For the text-containing cell, return its midpoint in [X, Y] coordinate format. 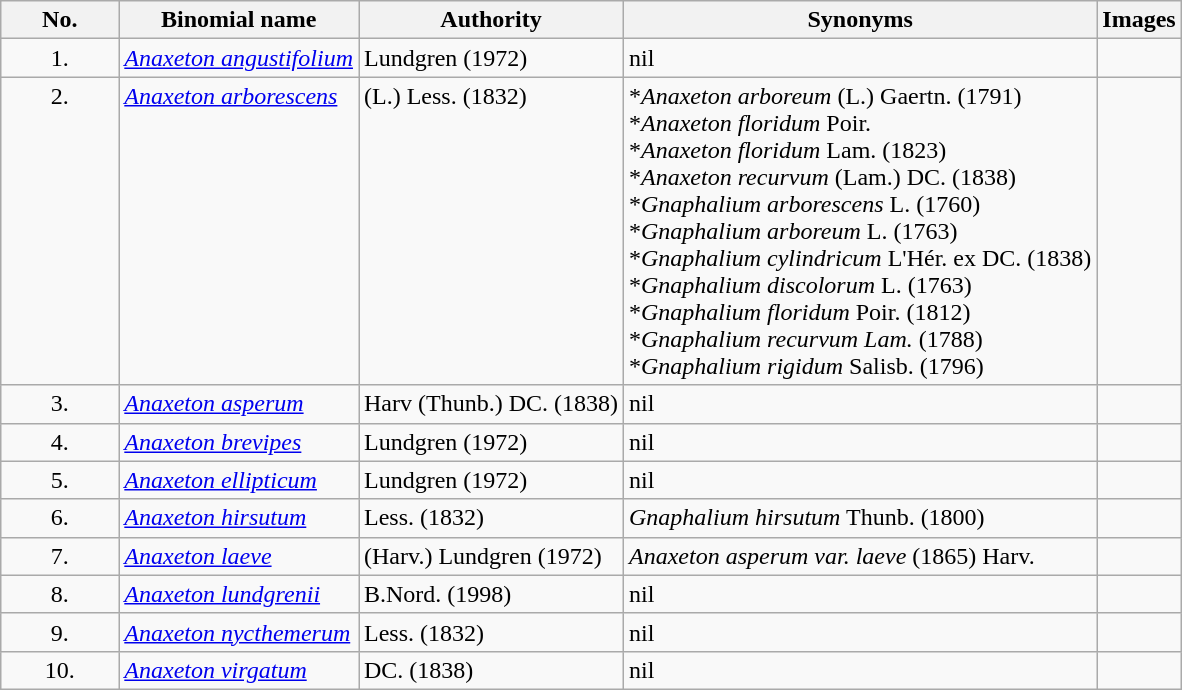
Anaxeton ellipticum [239, 480]
Gnaphalium hirsutum Thunb. (1800) [860, 518]
4. [60, 442]
(L.) Less. (1832) [490, 231]
3. [60, 404]
Anaxeton hirsutum [239, 518]
Anaxeton asperum var. laeve (1865) Harv. [860, 556]
Anaxeton virgatum [239, 670]
Binomial name [239, 20]
Anaxeton laeve [239, 556]
Anaxeton asperum [239, 404]
10. [60, 670]
6. [60, 518]
8. [60, 594]
Synonyms [860, 20]
Images [1139, 20]
7. [60, 556]
Anaxeton angustifolium [239, 58]
Anaxeton arborescens [239, 231]
Anaxeton lundgrenii [239, 594]
1. [60, 58]
9. [60, 632]
No. [60, 20]
Anaxeton nycthemerum [239, 632]
Anaxeton brevipes [239, 442]
5. [60, 480]
DC. (1838) [490, 670]
Harv (Thunb.) DC. (1838) [490, 404]
Authority [490, 20]
(Harv.) Lundgren (1972) [490, 556]
2. [60, 231]
B.Nord. (1998) [490, 594]
